Return the [x, y] coordinate for the center point of the cell that contains the specified text.  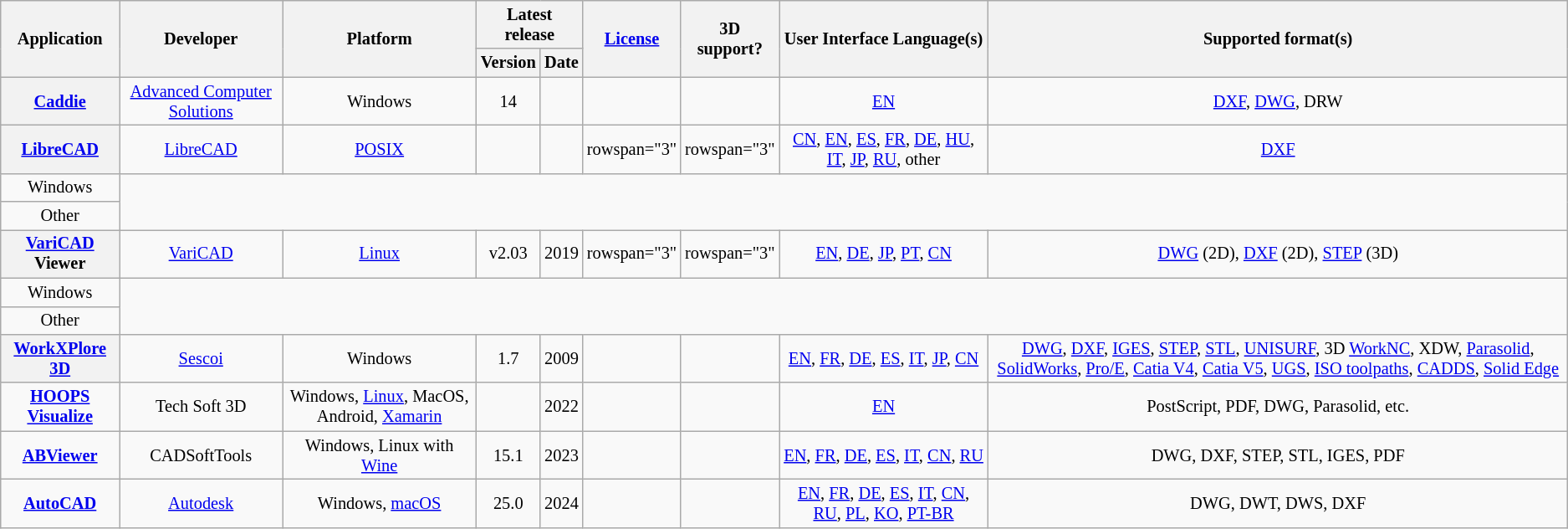
Linux [380, 254]
License [632, 39]
Date [562, 63]
DXF, DWG, DRW [1278, 101]
AutoCAD [60, 503]
EN, FR, DE, ES, IT, CN, RU [884, 455]
Windows, macOS [380, 503]
Sescoi [201, 358]
EN, DE, JP, PT, CN [884, 254]
VariCAD Viewer [60, 254]
DWG, DWT, DWS, DXF [1278, 503]
Application [60, 39]
15.1 [508, 455]
2019 [562, 254]
Autodesk [201, 503]
Windows, Linux, MacOS, Android, Xamarin [380, 407]
EN, FR, DE, ES, IT, CN, RU, PL, KO, PT-BR [884, 503]
2022 [562, 407]
14 [508, 101]
DXF [1278, 149]
DWG, DXF, IGES, STEP, STL, UNISURF, 3D WorkNC, XDW, Parasolid, SolidWorks, Pro/E, Catia V4, Catia V5, UGS, ISO toolpaths, CADDS, Solid Edge [1278, 358]
EN, FR, DE, ES, IT, JP, CN [884, 358]
POSIX [380, 149]
25.0 [508, 503]
2009 [562, 358]
Advanced Computer Solutions [201, 101]
CADSoftTools [201, 455]
Version [508, 63]
VariCAD [201, 254]
PostScript, PDF, DWG, Parasolid, etc. [1278, 407]
Developer [201, 39]
3D support? [729, 39]
Caddie [60, 101]
Supported format(s) [1278, 39]
Windows, Linux with Wine [380, 455]
Tech Soft 3D [201, 407]
1.7 [508, 358]
CN, EN, ES, FR, DE, HU, IT, JP, RU, other [884, 149]
Platform [380, 39]
2023 [562, 455]
WorkXPlore 3D [60, 358]
HOOPS Visualize [60, 407]
ABViewer [60, 455]
DWG (2D), DXF (2D), STEP (3D) [1278, 254]
DWG, DXF, STEP, STL, IGES, PDF [1278, 455]
2024 [562, 503]
User Interface Language(s) [884, 39]
v2.03 [508, 254]
Latest release [530, 24]
